Detect which cell encompasses the target text, then output its (x, y) center coordinate. 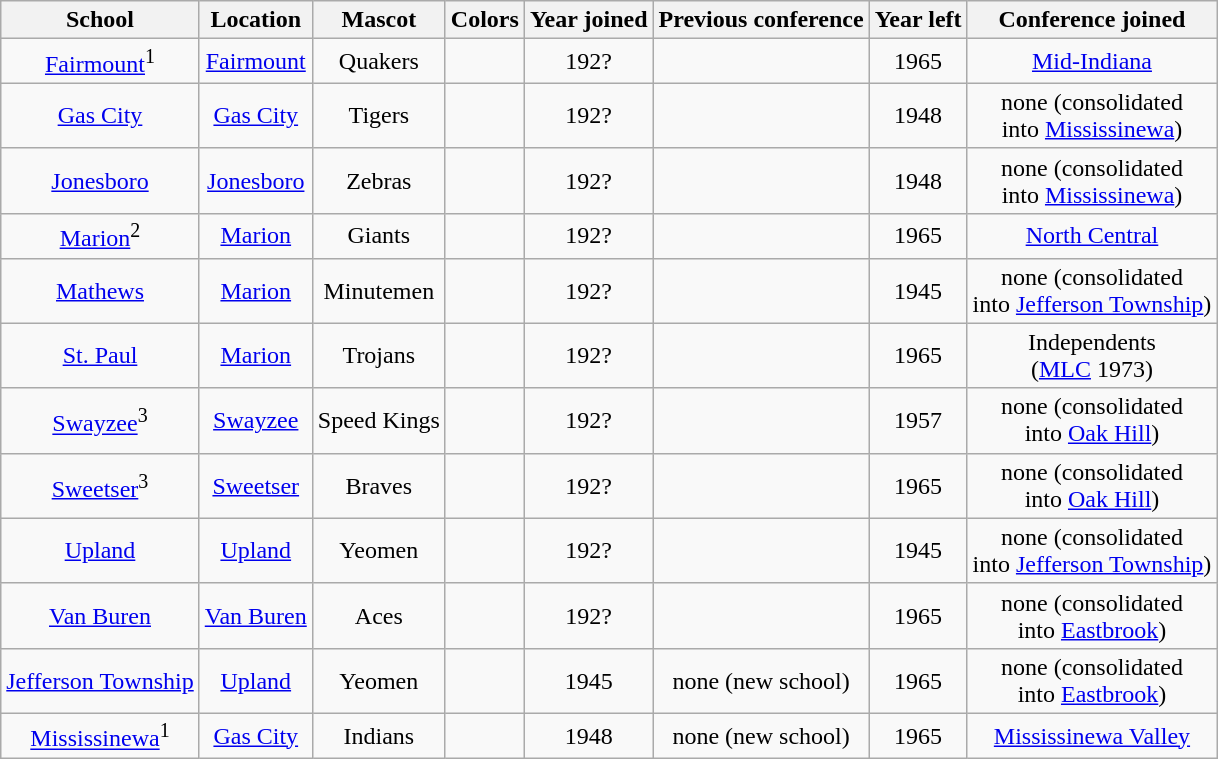
Sweetser3 (100, 486)
Indians (378, 736)
Location (256, 20)
Minutemen (378, 290)
North Central (1092, 236)
Year left (918, 20)
Aces (378, 616)
Conference joined (1092, 20)
Quakers (378, 62)
Jefferson Township (100, 680)
Speed Kings (378, 420)
Mississinewa1 (100, 736)
Zebras (378, 180)
Fairmount1 (100, 62)
Fairmount (256, 62)
Giants (378, 236)
Swayzee (256, 420)
School (100, 20)
Colors (484, 20)
Sweetser (256, 486)
Mid-Indiana (1092, 62)
Mascot (378, 20)
Trojans (378, 356)
Mathews (100, 290)
1957 (918, 420)
Swayzee3 (100, 420)
Marion2 (100, 236)
Tigers (378, 116)
Braves (378, 486)
Independents(MLC 1973) (1092, 356)
Previous conference (761, 20)
Year joined (588, 20)
St. Paul (100, 356)
Mississinewa Valley (1092, 736)
